Find where the given text appears and provide that cell's center as [x, y] coordinate. 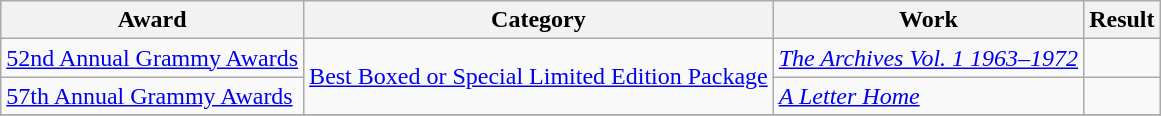
The Archives Vol. 1 1963–1972 [928, 58]
Work [928, 20]
A Letter Home [928, 96]
57th Annual Grammy Awards [152, 96]
Best Boxed or Special Limited Edition Package [539, 77]
Award [152, 20]
Category [539, 20]
52nd Annual Grammy Awards [152, 58]
Result [1122, 20]
